Return [X, Y] of the center of cell containing provided text 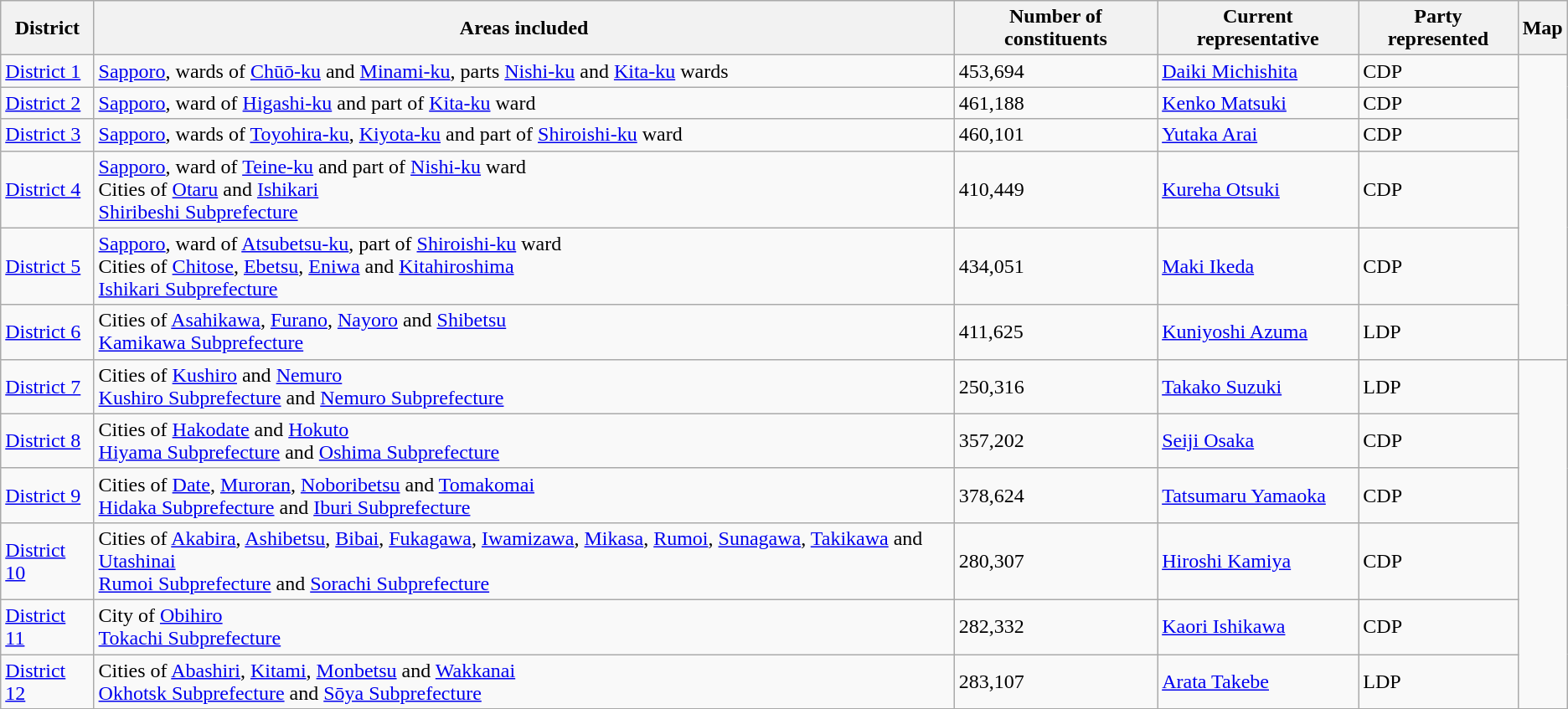
Kaori Ishikawa [1258, 626]
Party represented [1438, 28]
410,449 [1055, 189]
District 7 [47, 387]
District 9 [47, 496]
Cities of Abashiri, Kitami, Monbetsu and WakkanaiOkhotsk Subprefecture and Sōya Subprefecture [524, 681]
Sapporo, wards of Toyohira-ku, Kiyota-ku and part of Shiroishi-ku ward [524, 135]
District 2 [47, 103]
Current representative [1258, 28]
Cities of Hakodate and HokutoHiyama Subprefecture and Oshima Subprefecture [524, 440]
District 12 [47, 681]
Hiroshi Kamiya [1258, 561]
District 6 [47, 331]
District 3 [47, 135]
283,107 [1055, 681]
Kuniyoshi Azuma [1258, 331]
Sapporo, ward of Teine-ku and part of Nishi-ku wardCities of Otaru and IshikariShiribeshi Subprefecture [524, 189]
Sapporo, ward of Atsubetsu-ku, part of Shiroishi-ku wardCities of Chitose, Ebetsu, Eniwa and KitahiroshimaIshikari Subprefecture [524, 266]
357,202 [1055, 440]
Kenko Matsuki [1258, 103]
Map [1543, 28]
District 10 [47, 561]
Kureha Otsuki [1258, 189]
Cities of Date, Muroran, Noboribetsu and TomakomaiHidaka Subprefecture and Iburi Subprefecture [524, 496]
250,316 [1055, 387]
District 1 [47, 71]
District [47, 28]
Yutaka Arai [1258, 135]
282,332 [1055, 626]
City of ObihiroTokachi Subprefecture [524, 626]
Areas included [524, 28]
Sapporo, wards of Chūō-ku and Minami-ku, parts Nishi-ku and Kita-ku wards [524, 71]
Number of constituents [1055, 28]
Arata Takebe [1258, 681]
District 11 [47, 626]
461,188 [1055, 103]
Daiki Michishita [1258, 71]
Cities of Kushiro and NemuroKushiro Subprefecture and Nemuro Subprefecture [524, 387]
378,624 [1055, 496]
434,051 [1055, 266]
Tatsumaru Yamaoka [1258, 496]
411,625 [1055, 331]
453,694 [1055, 71]
District 4 [47, 189]
Seiji Osaka [1258, 440]
460,101 [1055, 135]
Sapporo, ward of Higashi-ku and part of Kita-ku ward [524, 103]
Cities of Asahikawa, Furano, Nayoro and ShibetsuKamikawa Subprefecture [524, 331]
District 5 [47, 266]
Takako Suzuki [1258, 387]
District 8 [47, 440]
Maki Ikeda [1258, 266]
280,307 [1055, 561]
